Search for the cell housing the specified text and yield its (x, y) center coordinate. 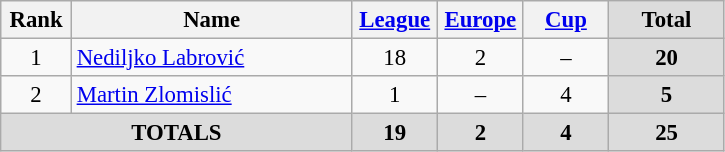
Nediljko Labrović (212, 58)
Name (212, 20)
19 (395, 133)
Martin Zlomislić (212, 95)
League (395, 20)
TOTALS (176, 133)
18 (395, 58)
Europe (481, 20)
Total (667, 20)
5 (667, 95)
Rank (36, 20)
20 (667, 58)
Cup (566, 20)
25 (667, 133)
